Extract the (x, y) coordinate from the center of the cell holding the provided text.  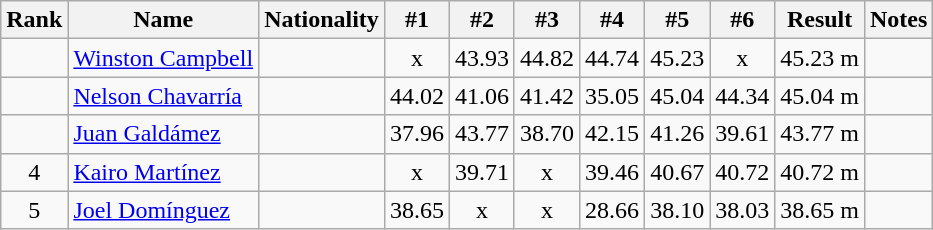
40.72 m (820, 172)
41.42 (546, 96)
42.15 (612, 134)
Nationality (322, 20)
5 (34, 210)
38.70 (546, 134)
45.04 m (820, 96)
45.04 (678, 96)
Nelson Chavarría (164, 96)
44.82 (546, 58)
40.67 (678, 172)
39.71 (482, 172)
44.02 (416, 96)
35.05 (612, 96)
44.34 (742, 96)
39.61 (742, 134)
41.06 (482, 96)
43.77 m (820, 134)
4 (34, 172)
Kairo Martínez (164, 172)
37.96 (416, 134)
38.10 (678, 210)
43.93 (482, 58)
39.46 (612, 172)
38.03 (742, 210)
45.23 (678, 58)
Joel Domínguez (164, 210)
Name (164, 20)
#5 (678, 20)
#4 (612, 20)
Winston Campbell (164, 58)
38.65 (416, 210)
#2 (482, 20)
28.66 (612, 210)
#6 (742, 20)
38.65 m (820, 210)
40.72 (742, 172)
Juan Galdámez (164, 134)
43.77 (482, 134)
Rank (34, 20)
44.74 (612, 58)
41.26 (678, 134)
Notes (898, 20)
#3 (546, 20)
45.23 m (820, 58)
Result (820, 20)
#1 (416, 20)
